Pinpoint the cell where the given text exists, returning its (x, y) midpoint coordinate. 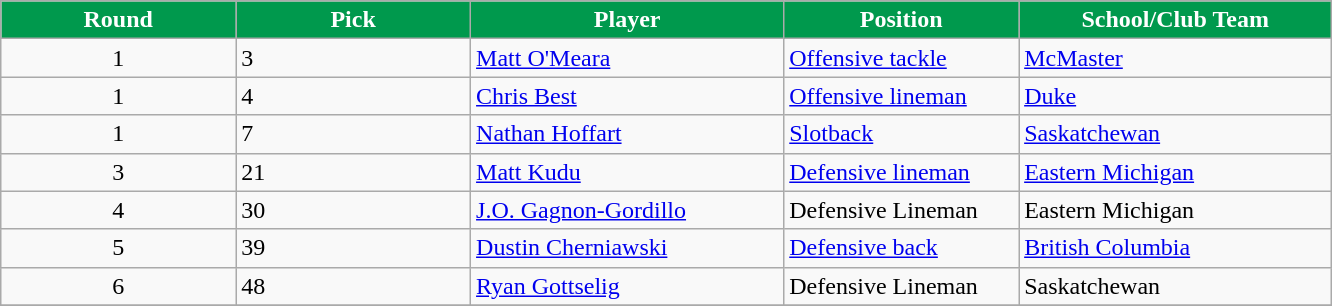
21 (354, 172)
5 (118, 248)
6 (118, 286)
McMaster (1176, 58)
Slotback (902, 134)
J.O. Gagnon-Gordillo (628, 210)
Nathan Hoffart (628, 134)
Pick (354, 20)
Offensive lineman (902, 96)
Ryan Gottselig (628, 286)
Defensive lineman (902, 172)
39 (354, 248)
School/Club Team (1176, 20)
Matt Kudu (628, 172)
Chris Best (628, 96)
7 (354, 134)
30 (354, 210)
Position (902, 20)
Dustin Cherniawski (628, 248)
British Columbia (1176, 248)
Defensive back (902, 248)
Offensive tackle (902, 58)
Player (628, 20)
Round (118, 20)
48 (354, 286)
Duke (1176, 96)
Matt O'Meara (628, 58)
